Search for the cell housing the specified text and yield its [X, Y] center coordinate. 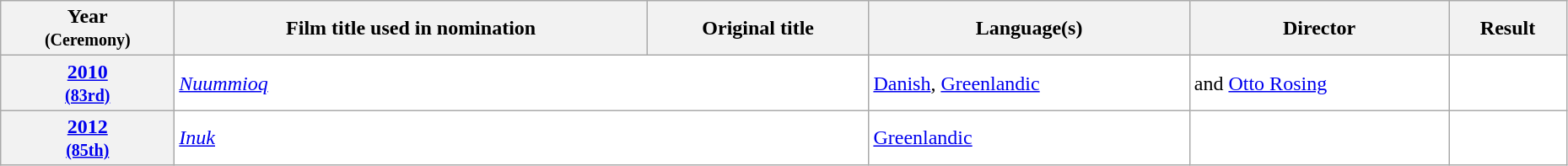
Original title [757, 29]
Language(s) [1029, 29]
Director [1319, 29]
Nuummioq [521, 83]
Year(Ceremony) [88, 29]
and Otto Rosing [1319, 83]
Film title used in nomination [412, 29]
2010(83rd) [88, 83]
Danish, Greenlandic [1029, 83]
Result [1508, 29]
Greenlandic [1029, 138]
2012(85th) [88, 138]
Inuk [521, 138]
